Pinpoint the cell where the given text exists, returning its (X, Y) midpoint coordinate. 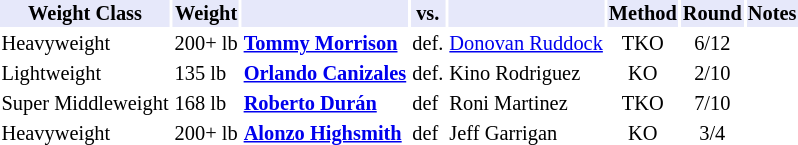
Lightweight (85, 74)
Kino Rodriguez (526, 74)
Weight (206, 14)
Heavyweight (85, 44)
vs. (428, 14)
Round (712, 14)
Orlando Canizales (325, 74)
Method (642, 14)
Donovan Ruddock (526, 44)
Tommy Morrison (325, 44)
7/10 (712, 104)
135 lb (206, 74)
Weight Class (85, 14)
Super Middleweight (85, 104)
def (428, 104)
Roberto Durán (325, 104)
6/12 (712, 44)
Roni Martinez (526, 104)
2/10 (712, 74)
Notes (772, 14)
200+ lb (206, 44)
KO (642, 74)
168 lb (206, 104)
